From the cell containing the given text, extract its center point as [x, y] coordinate. 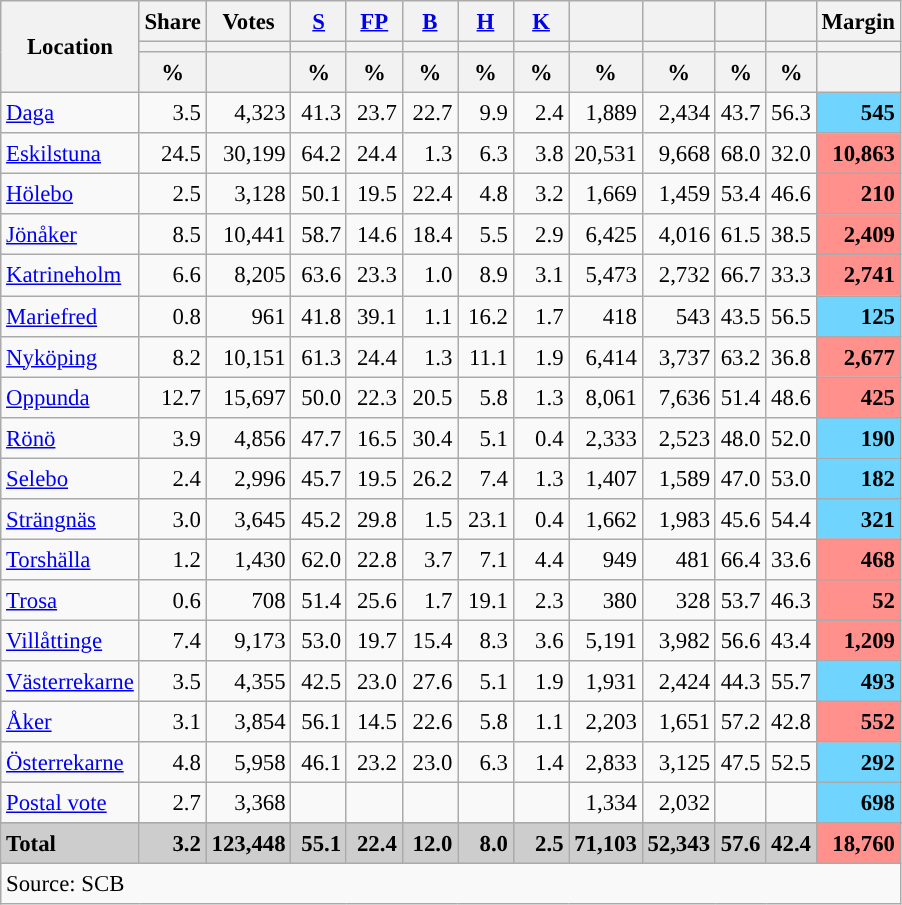
543 [678, 316]
1,334 [606, 804]
Share [172, 22]
14.6 [374, 234]
418 [606, 316]
Nyköping [70, 356]
45.6 [740, 520]
10,441 [248, 234]
8.0 [486, 844]
321 [858, 520]
1,931 [606, 682]
39.1 [374, 316]
545 [858, 114]
4,016 [678, 234]
3,645 [248, 520]
1,662 [606, 520]
123,448 [248, 844]
2,032 [678, 804]
2,732 [678, 276]
3,125 [678, 762]
55.7 [791, 682]
46.6 [791, 194]
20.5 [430, 398]
33.6 [791, 560]
7,636 [678, 398]
9,668 [678, 154]
S [319, 22]
57.6 [740, 844]
29.8 [374, 520]
698 [858, 804]
66.4 [740, 560]
8.3 [486, 640]
0.6 [172, 600]
Katrineholm [70, 276]
50.0 [319, 398]
328 [678, 600]
Votes [248, 22]
19.1 [486, 600]
Torshälla [70, 560]
Selebo [70, 478]
H [486, 22]
5,473 [606, 276]
Mariefred [70, 316]
2,741 [858, 276]
56.1 [319, 722]
66.7 [740, 276]
46.1 [319, 762]
425 [858, 398]
3,368 [248, 804]
10,151 [248, 356]
0.8 [172, 316]
23.2 [374, 762]
Åker [70, 722]
Eskilstuna [70, 154]
Västerrekarne [70, 682]
125 [858, 316]
44.3 [740, 682]
22.3 [374, 398]
20,531 [606, 154]
55.1 [319, 844]
52,343 [678, 844]
4.4 [541, 560]
2,677 [858, 356]
6,414 [606, 356]
26.2 [430, 478]
292 [858, 762]
41.8 [319, 316]
54.4 [791, 520]
23.1 [486, 520]
15,697 [248, 398]
1,669 [606, 194]
3,737 [678, 356]
K [541, 22]
47.7 [319, 438]
27.6 [430, 682]
9.9 [486, 114]
Trosa [70, 600]
3,854 [248, 722]
50.1 [319, 194]
18.4 [430, 234]
4,355 [248, 682]
481 [678, 560]
3.8 [541, 154]
23.3 [374, 276]
3.7 [430, 560]
3,128 [248, 194]
Source: SCB [451, 884]
1,430 [248, 560]
468 [858, 560]
48.0 [740, 438]
71,103 [606, 844]
1,651 [678, 722]
22.8 [374, 560]
33.3 [791, 276]
16.5 [374, 438]
5,958 [248, 762]
Strängnäs [70, 520]
1.0 [430, 276]
4,323 [248, 114]
47.0 [740, 478]
Margin [858, 22]
56.5 [791, 316]
47.5 [740, 762]
8.5 [172, 234]
Österrekarne [70, 762]
Postal vote [70, 804]
43.5 [740, 316]
2.3 [541, 600]
61.3 [319, 356]
25.6 [374, 600]
1.5 [430, 520]
22.6 [430, 722]
45.7 [319, 478]
210 [858, 194]
2,409 [858, 234]
1.2 [172, 560]
23.7 [374, 114]
56.6 [740, 640]
9,173 [248, 640]
46.3 [791, 600]
8,205 [248, 276]
Oppunda [70, 398]
43.4 [791, 640]
11.1 [486, 356]
8,061 [606, 398]
Daga [70, 114]
42.4 [791, 844]
30.4 [430, 438]
43.7 [740, 114]
2.9 [541, 234]
64.2 [319, 154]
52.0 [791, 438]
1,209 [858, 640]
2,833 [606, 762]
3.0 [172, 520]
1,459 [678, 194]
57.2 [740, 722]
48.6 [791, 398]
19.7 [374, 640]
22.7 [430, 114]
63.6 [319, 276]
56.3 [791, 114]
61.5 [740, 234]
63.2 [740, 356]
2,203 [606, 722]
2,996 [248, 478]
182 [858, 478]
380 [606, 600]
493 [858, 682]
1,983 [678, 520]
52.5 [791, 762]
1,889 [606, 114]
7.1 [486, 560]
2.7 [172, 804]
30,199 [248, 154]
6,425 [606, 234]
2,434 [678, 114]
961 [248, 316]
Total [70, 844]
3.9 [172, 438]
53.4 [740, 194]
2,333 [606, 438]
FP [374, 22]
53.7 [740, 600]
41.3 [319, 114]
949 [606, 560]
52 [858, 600]
3.6 [541, 640]
12.7 [172, 398]
Jönåker [70, 234]
708 [248, 600]
36.8 [791, 356]
15.4 [430, 640]
38.5 [791, 234]
Villåttinge [70, 640]
190 [858, 438]
4,856 [248, 438]
552 [858, 722]
B [430, 22]
Rönö [70, 438]
1,589 [678, 478]
10,863 [858, 154]
6.6 [172, 276]
14.5 [374, 722]
8.2 [172, 356]
68.0 [740, 154]
2,523 [678, 438]
2,424 [678, 682]
42.8 [791, 722]
58.7 [319, 234]
24.5 [172, 154]
8.9 [486, 276]
Location [70, 47]
18,760 [858, 844]
12.0 [430, 844]
3,982 [678, 640]
1.4 [541, 762]
5,191 [606, 640]
1,407 [606, 478]
45.2 [319, 520]
32.0 [791, 154]
5.5 [486, 234]
Hölebo [70, 194]
62.0 [319, 560]
16.2 [486, 316]
42.5 [319, 682]
